Extract the (x, y) coordinate from the center of the cell holding the provided text.  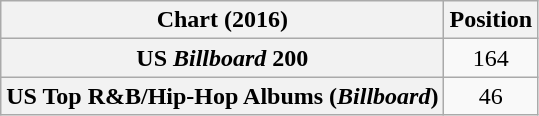
Position (491, 20)
46 (491, 96)
US Top R&B/Hip-Hop Albums (Billboard) (222, 96)
US Billboard 200 (222, 58)
164 (491, 58)
Chart (2016) (222, 20)
